Search for the cell housing the specified text and yield its [X, Y] center coordinate. 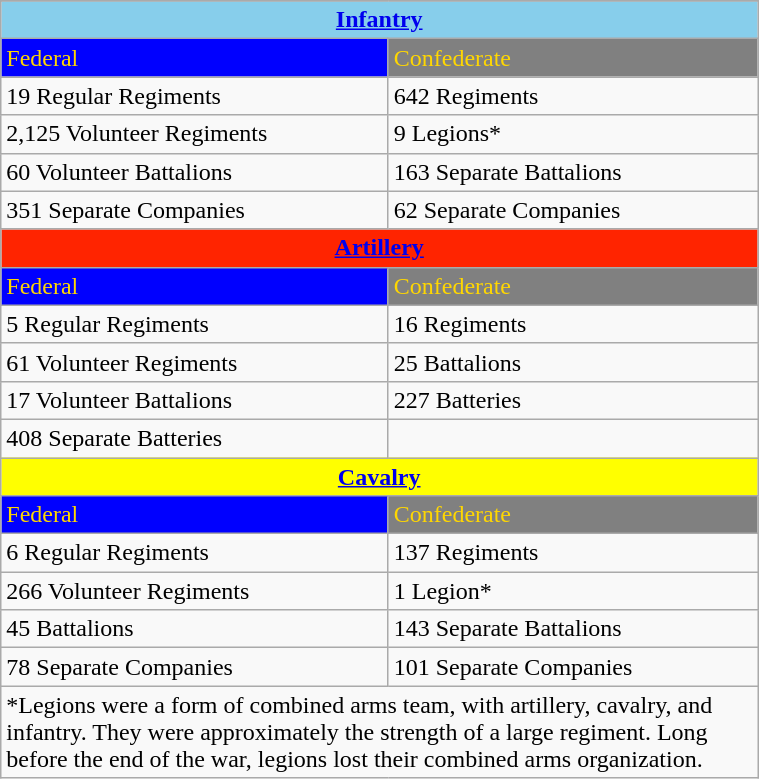
143 Separate Battalions [572, 629]
2,125 Volunteer Regiments [194, 134]
266 Volunteer Regiments [194, 591]
62 Separate Companies [572, 210]
5 Regular Regiments [194, 324]
61 Volunteer Regiments [194, 362]
642 Regiments [572, 96]
1 Legion* [572, 591]
16 Regiments [572, 324]
78 Separate Companies [194, 667]
408 Separate Batteries [194, 438]
Infantry [380, 20]
Cavalry [380, 477]
45 Battalions [194, 629]
17 Volunteer Battalions [194, 400]
9 Legions* [572, 134]
Artillery [380, 248]
6 Regular Regiments [194, 553]
19 Regular Regiments [194, 96]
25 Battalions [572, 362]
227 Batteries [572, 400]
163 Separate Battalions [572, 172]
60 Volunteer Battalions [194, 172]
101 Separate Companies [572, 667]
351 Separate Companies [194, 210]
137 Regiments [572, 553]
